Output the (X, Y) coordinate of the center of the cell containing the given text.  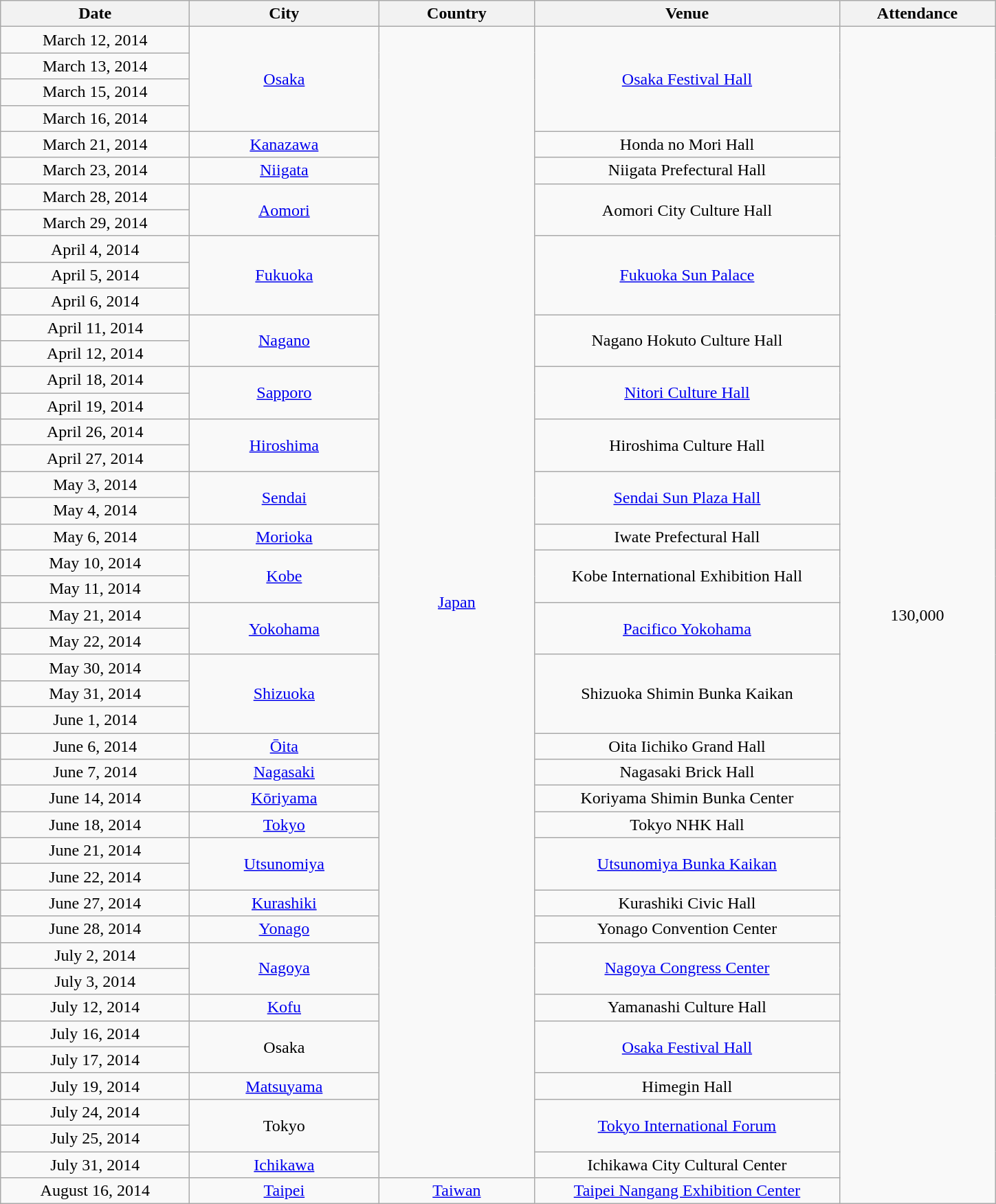
April 19, 2014 (95, 406)
Honda no Mori Hall (687, 144)
Shizuoka Shimin Bunka Kaikan (687, 693)
June 22, 2014 (95, 877)
Japan (456, 602)
May 3, 2014 (95, 484)
Kurashiki (285, 903)
March 12, 2014 (95, 40)
July 16, 2014 (95, 1034)
Koriyama Shimin Bunka Center (687, 799)
City (285, 14)
Ichikawa City Cultural Center (687, 1165)
Nagano Hokuto Culture Hall (687, 341)
Yokohama (285, 628)
June 27, 2014 (95, 903)
May 4, 2014 (95, 511)
June 18, 2014 (95, 825)
Aomori City Culture Hall (687, 210)
May 11, 2014 (95, 589)
May 10, 2014 (95, 563)
Utsunomiya (285, 864)
July 31, 2014 (95, 1165)
April 26, 2014 (95, 432)
Ōita (285, 746)
April 4, 2014 (95, 249)
July 25, 2014 (95, 1138)
July 24, 2014 (95, 1112)
Kurashiki Civic Hall (687, 903)
Attendance (917, 14)
March 15, 2014 (95, 92)
July 2, 2014 (95, 955)
July 19, 2014 (95, 1086)
Country (456, 14)
Utsunomiya Bunka Kaikan (687, 864)
Morioka (285, 537)
May 30, 2014 (95, 667)
Niigata Prefectural Hall (687, 170)
April 11, 2014 (95, 328)
Sendai Sun Plaza Hall (687, 498)
Pacifico Yokohama (687, 628)
April 6, 2014 (95, 301)
Kanazawa (285, 144)
July 12, 2014 (95, 1007)
Himegin Hall (687, 1086)
March 21, 2014 (95, 144)
May 6, 2014 (95, 537)
June 6, 2014 (95, 746)
March 16, 2014 (95, 118)
June 21, 2014 (95, 851)
130,000 (917, 616)
Nagasaki Brick Hall (687, 772)
Taipei Nangang Exhibition Center (687, 1191)
Sendai (285, 498)
Venue (687, 14)
Yonago Convention Center (687, 929)
May 22, 2014 (95, 641)
Ichikawa (285, 1165)
Yamanashi Culture Hall (687, 1007)
May 31, 2014 (95, 693)
Niigata (285, 170)
Fukuoka (285, 275)
March 13, 2014 (95, 66)
May 21, 2014 (95, 615)
June 28, 2014 (95, 929)
Tokyo International Forum (687, 1125)
April 18, 2014 (95, 380)
Kobe (285, 576)
August 16, 2014 (95, 1191)
Oita Iichiko Grand Hall (687, 746)
Nagoya Congress Center (687, 968)
Iwate Prefectural Hall (687, 537)
Nitori Culture Hall (687, 393)
Shizuoka (285, 693)
July 3, 2014 (95, 981)
March 28, 2014 (95, 197)
June 1, 2014 (95, 720)
Aomori (285, 210)
April 5, 2014 (95, 275)
Fukuoka Sun Palace (687, 275)
June 7, 2014 (95, 772)
Sapporo (285, 393)
Tokyo NHK Hall (687, 825)
Taiwan (456, 1191)
Hiroshima Culture Hall (687, 445)
Kofu (285, 1007)
Kōriyama (285, 799)
April 12, 2014 (95, 354)
Yonago (285, 929)
Hiroshima (285, 445)
July 17, 2014 (95, 1060)
March 29, 2014 (95, 223)
Kobe International Exhibition Hall (687, 576)
Nagoya (285, 968)
Taipei (285, 1191)
Date (95, 14)
Nagano (285, 341)
June 14, 2014 (95, 799)
March 23, 2014 (95, 170)
Matsuyama (285, 1086)
Nagasaki (285, 772)
April 27, 2014 (95, 458)
